Return the (X, Y) coordinate for the center point of the cell that contains the specified text.  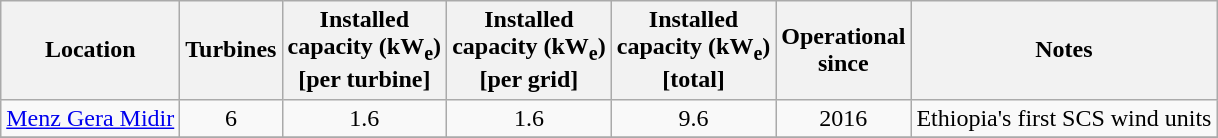
Menz Gera Midir (90, 118)
Installedcapacity (kWe)[total] (694, 50)
Installedcapacity (kWe)[per grid] (530, 50)
2016 (844, 118)
9.6 (694, 118)
Notes (1064, 50)
Ethiopia's first SCS wind units (1064, 118)
Operationalsince (844, 50)
6 (231, 118)
Installedcapacity (kWe)[per turbine] (364, 50)
Location (90, 50)
Turbines (231, 50)
